From the cell containing the given text, extract its center point as [X, Y] coordinate. 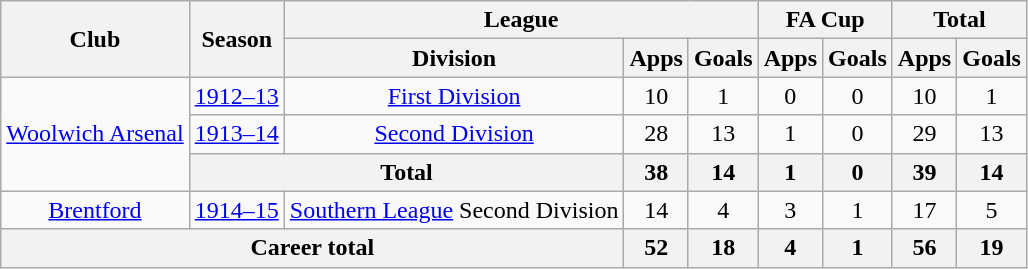
38 [656, 172]
FA Cup [825, 20]
1914–15 [236, 210]
First Division [454, 96]
29 [924, 134]
Southern League Second Division [454, 210]
28 [656, 134]
Season [236, 39]
39 [924, 172]
League [521, 20]
19 [992, 248]
Career total [312, 248]
5 [992, 210]
Division [454, 58]
Club [95, 39]
56 [924, 248]
Second Division [454, 134]
Woolwich Arsenal [95, 134]
3 [790, 210]
1913–14 [236, 134]
17 [924, 210]
18 [723, 248]
52 [656, 248]
Brentford [95, 210]
1912–13 [236, 96]
